Search for the cell housing the specified text and yield its [X, Y] center coordinate. 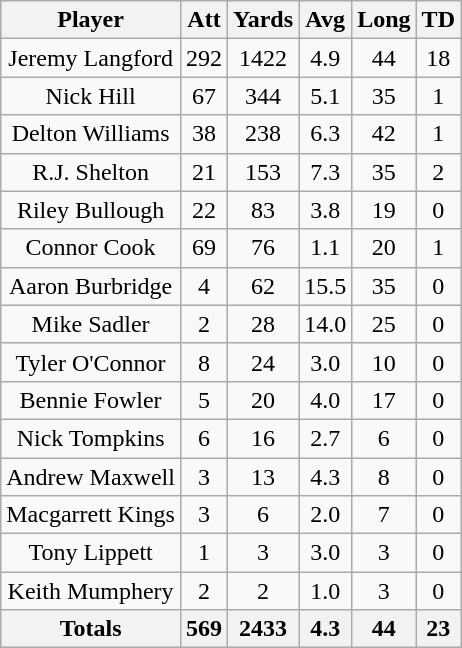
Keith Mumphery [91, 591]
2.7 [326, 438]
Yards [264, 20]
Riley Bullough [91, 210]
TD [438, 20]
15.5 [326, 286]
10 [384, 362]
Mike Sadler [91, 324]
153 [264, 172]
238 [264, 134]
62 [264, 286]
69 [204, 248]
2433 [264, 629]
Bennie Fowler [91, 400]
344 [264, 96]
14.0 [326, 324]
R.J. Shelton [91, 172]
38 [204, 134]
25 [384, 324]
1422 [264, 58]
22 [204, 210]
7.3 [326, 172]
83 [264, 210]
24 [264, 362]
76 [264, 248]
7 [384, 515]
Connor Cook [91, 248]
4.0 [326, 400]
Nick Tompkins [91, 438]
Macgarrett Kings [91, 515]
Long [384, 20]
Avg [326, 20]
292 [204, 58]
Nick Hill [91, 96]
Aaron Burbridge [91, 286]
6.3 [326, 134]
4.9 [326, 58]
13 [264, 477]
Tony Lippett [91, 553]
1.0 [326, 591]
5.1 [326, 96]
569 [204, 629]
Player [91, 20]
Totals [91, 629]
18 [438, 58]
3.8 [326, 210]
Tyler O'Connor [91, 362]
67 [204, 96]
2.0 [326, 515]
23 [438, 629]
1.1 [326, 248]
Delton Williams [91, 134]
17 [384, 400]
42 [384, 134]
Jeremy Langford [91, 58]
21 [204, 172]
Andrew Maxwell [91, 477]
16 [264, 438]
5 [204, 400]
4 [204, 286]
19 [384, 210]
28 [264, 324]
Att [204, 20]
